Determine the [X, Y] coordinate at the center of the cell enclosing the given text.  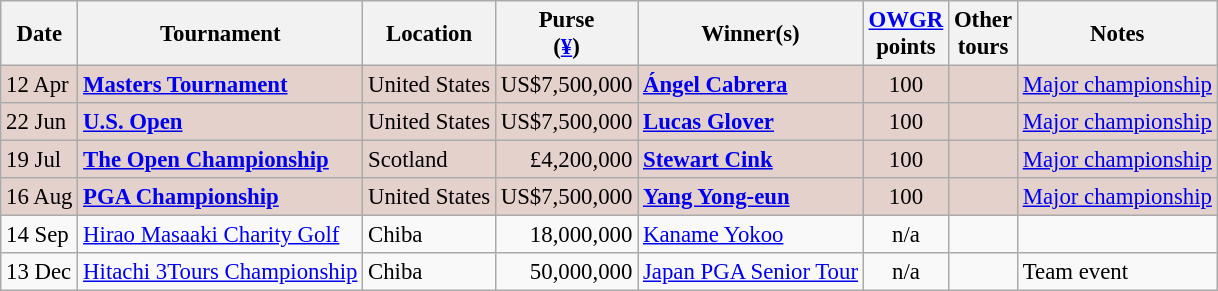
U.S. Open [220, 122]
Notes [1117, 34]
16 Aug [40, 197]
Hirao Masaaki Charity Golf [220, 235]
Kaname Yokoo [751, 235]
Scotland [430, 160]
Tournament [220, 34]
12 Apr [40, 85]
Ángel Cabrera [751, 85]
Lucas Glover [751, 122]
Masters Tournament [220, 85]
OWGRpoints [906, 34]
Location [430, 34]
PGA Championship [220, 197]
Purse(¥) [566, 34]
Stewart Cink [751, 160]
14 Sep [40, 235]
19 Jul [40, 160]
Yang Yong-eun [751, 197]
18,000,000 [566, 235]
Othertours [984, 34]
Date [40, 34]
n/a [906, 235]
Chiba [430, 235]
£4,200,000 [566, 160]
Winner(s) [751, 34]
The Open Championship [220, 160]
22 Jun [40, 122]
